Capture the cell that displays the provided text and extract its (X, Y) central coordinate. 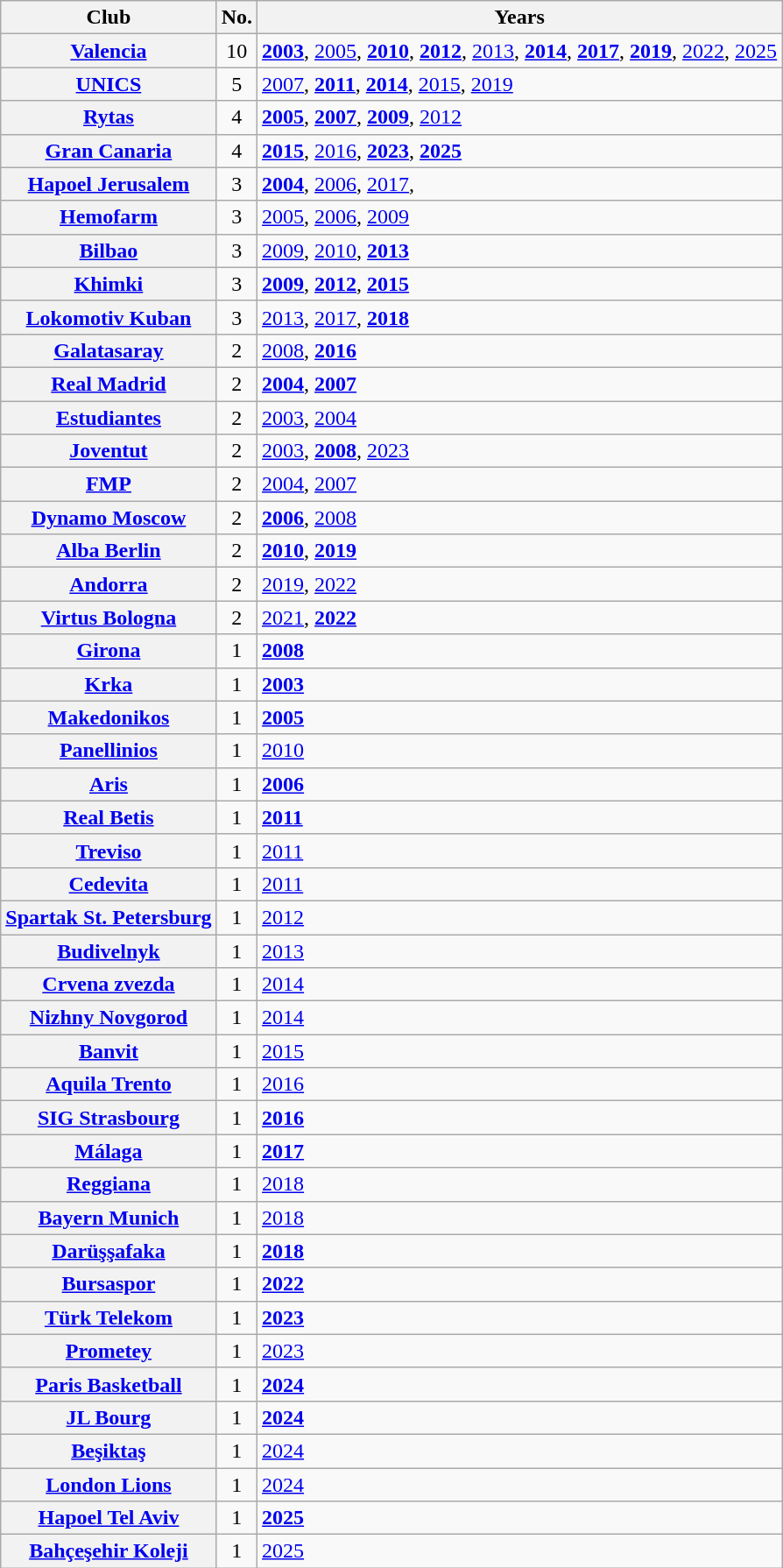
Girona (109, 651)
Reggiana (109, 1184)
Estudiantes (109, 418)
Türk Telekom (109, 1317)
2012 (520, 917)
Real Madrid (109, 384)
Lokomotiv Kuban (109, 317)
2007, 2011, 2014, 2015, 2019 (520, 84)
2017 (520, 1151)
Spartak St. Petersburg (109, 917)
2013, 2017, 2018 (520, 317)
2003 (520, 684)
Alba Berlin (109, 551)
Andorra (109, 584)
Bursaspor (109, 1284)
2005, 2007, 2009, 2012 (520, 117)
Club (109, 18)
Years (520, 18)
Darüşşafaka (109, 1251)
Málaga (109, 1151)
2005, 2006, 2009 (520, 217)
Virtus Bologna (109, 618)
Bilbao (109, 251)
UNICS (109, 84)
2019, 2022 (520, 584)
5 (236, 84)
Galatasaray (109, 350)
Budivelnyk (109, 950)
Banvit (109, 1051)
2021, 2022 (520, 618)
Bayern Munich (109, 1218)
JL Bourg (109, 1417)
FMP (109, 484)
Hapoel Jerusalem (109, 184)
2003, 2005, 2010, 2012, 2013, 2014, 2017, 2019, 2022, 2025 (520, 51)
2013 (520, 950)
Beşiktaş (109, 1451)
2003, 2008, 2023 (520, 451)
2003, 2004 (520, 418)
Crvena zvezda (109, 985)
Real Betis (109, 817)
Panellinios (109, 751)
2015 (520, 1051)
Dynamo Moscow (109, 518)
Nizhny Novgorod (109, 1018)
2008 (520, 651)
Gran Canaria (109, 151)
2005 (520, 717)
2022 (520, 1284)
2010, 2019 (520, 551)
Bahçeşehir Koleji (109, 1551)
2009, 2010, 2013 (520, 251)
Hemofarm (109, 217)
SIG Strasbourg (109, 1118)
Khimki (109, 284)
Makedonikos (109, 717)
Aris (109, 784)
No. (236, 18)
Paris Basketball (109, 1384)
Krka (109, 684)
Treviso (109, 851)
Valencia (109, 51)
2004, 2006, 2017, (520, 184)
London Lions (109, 1485)
Hapoel Tel Aviv (109, 1518)
Aquila Trento (109, 1084)
Rytas (109, 117)
10 (236, 51)
Joventut (109, 451)
2008, 2016 (520, 350)
Cedevita (109, 884)
Prometey (109, 1351)
2006 (520, 784)
2006, 2008 (520, 518)
2010 (520, 751)
2015, 2016, 2023, 2025 (520, 151)
2009, 2012, 2015 (520, 284)
